For the text-containing cell, return its midpoint in [x, y] coordinate format. 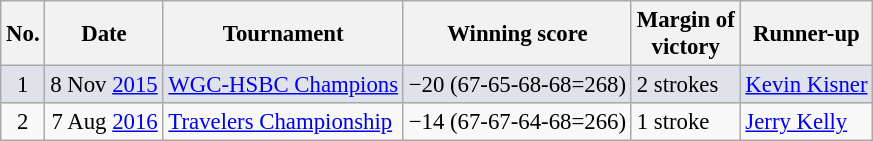
WGC-HSBC Champions [283, 85]
Winning score [517, 34]
Jerry Kelly [806, 122]
1 [23, 85]
1 stroke [686, 122]
Travelers Championship [283, 122]
Tournament [283, 34]
Kevin Kisner [806, 85]
2 strokes [686, 85]
Date [104, 34]
Runner-up [806, 34]
−20 (67-65-68-68=268) [517, 85]
No. [23, 34]
Margin ofvictory [686, 34]
2 [23, 122]
8 Nov 2015 [104, 85]
7 Aug 2016 [104, 122]
−14 (67-67-64-68=266) [517, 122]
